Search for the cell housing the specified text and yield its [x, y] center coordinate. 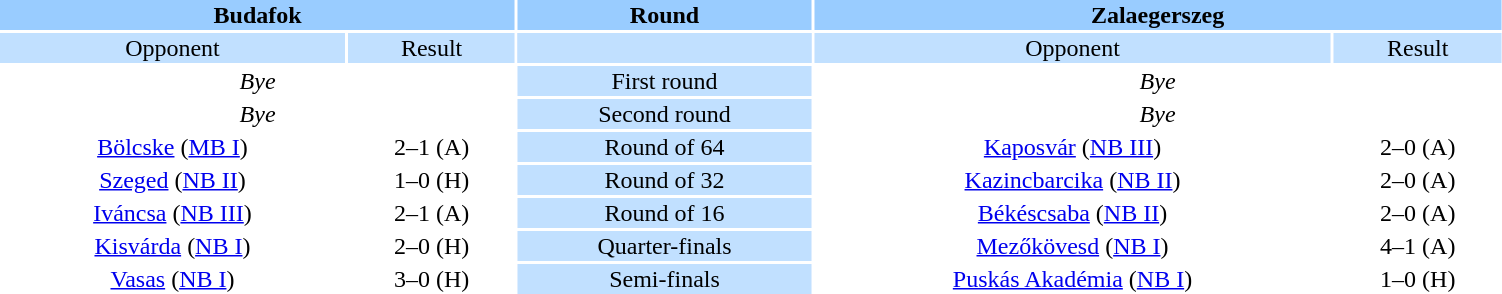
Budafok [258, 15]
2–0 (H) [432, 246]
Kisvárda (NB I) [172, 246]
Round of 16 [664, 213]
4–1 (A) [1418, 246]
Kaposvár (NB III) [1072, 147]
Bölcske (MB I) [172, 147]
Second round [664, 114]
Mezőkövesd (NB I) [1072, 246]
First round [664, 81]
3–0 (H) [432, 279]
Vasas (NB I) [172, 279]
Round of 32 [664, 180]
Quarter-finals [664, 246]
Békéscsaba (NB II) [1072, 213]
Zalaegerszeg [1158, 15]
Round [664, 15]
Kazincbarcika (NB II) [1072, 180]
Round of 64 [664, 147]
Puskás Akadémia (NB I) [1072, 279]
Szeged (NB II) [172, 180]
Semi-finals [664, 279]
Iváncsa (NB III) [172, 213]
